Return (X, Y) of the center of cell containing provided text 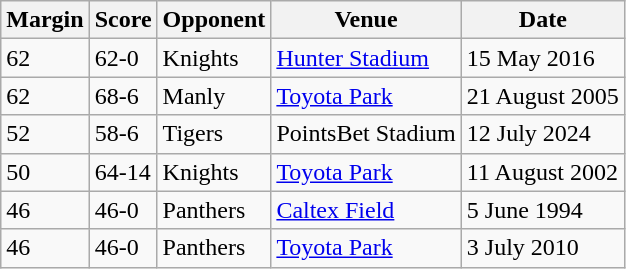
58-6 (123, 134)
21 August 2005 (542, 96)
15 May 2016 (542, 58)
Opponent (214, 20)
11 August 2002 (542, 172)
12 July 2024 (542, 134)
3 July 2010 (542, 248)
Hunter Stadium (366, 58)
52 (45, 134)
68-6 (123, 96)
Venue (366, 20)
Manly (214, 96)
Tigers (214, 134)
Caltex Field (366, 210)
62-0 (123, 58)
50 (45, 172)
64-14 (123, 172)
PointsBet Stadium (366, 134)
Date (542, 20)
Score (123, 20)
5 June 1994 (542, 210)
Margin (45, 20)
